Extract the (x, y) coordinate from the center of the cell holding the provided text.  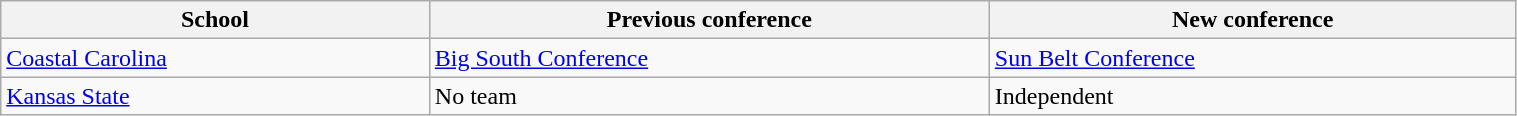
Kansas State (216, 96)
No team (709, 96)
Coastal Carolina (216, 58)
Independent (1252, 96)
Big South Conference (709, 58)
New conference (1252, 20)
School (216, 20)
Sun Belt Conference (1252, 58)
Previous conference (709, 20)
